Capture the cell that displays the provided text and extract its [X, Y] central coordinate. 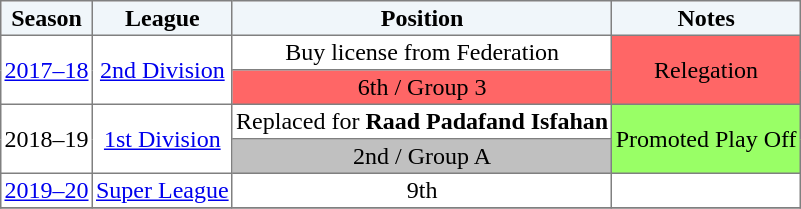
2017–18 [47, 70]
9th [422, 190]
League [162, 18]
Position [422, 18]
Buy license from Federation [422, 52]
Promoted Play Off [706, 138]
2nd / Group A [422, 156]
Season [47, 18]
2nd Division [162, 70]
Super League [162, 190]
2019–20 [47, 190]
6th / Group 3 [422, 87]
Relegation [706, 70]
Replaced for Raad Padafand Isfahan [422, 121]
Notes [706, 18]
1st Division [162, 138]
2018–19 [47, 138]
